Identify which cell holds the provided text, then report its [X, Y] central coordinate. 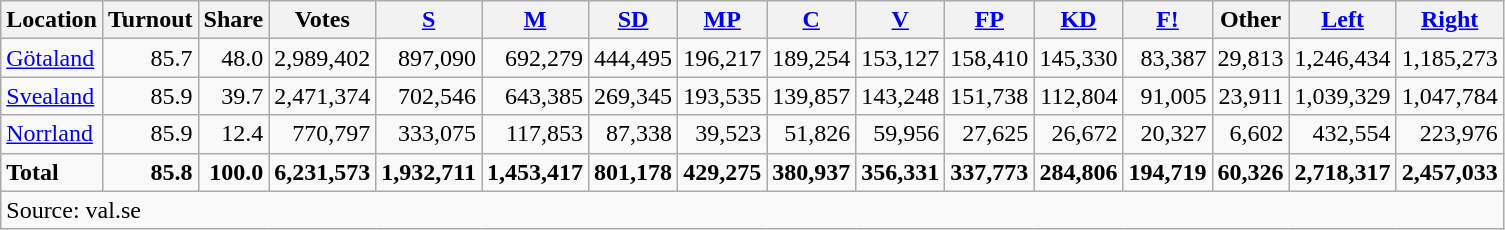
60,326 [1250, 172]
702,546 [429, 96]
193,535 [722, 96]
2,471,374 [322, 96]
85.7 [150, 58]
39.7 [234, 96]
Left [1342, 20]
M [536, 20]
1,246,434 [1342, 58]
444,495 [634, 58]
337,773 [990, 172]
87,338 [634, 134]
196,217 [722, 58]
51,826 [812, 134]
83,387 [1168, 58]
1,453,417 [536, 172]
153,127 [900, 58]
356,331 [900, 172]
380,937 [812, 172]
FP [990, 20]
643,385 [536, 96]
6,231,573 [322, 172]
1,185,273 [1450, 58]
59,956 [900, 134]
C [812, 20]
770,797 [322, 134]
151,738 [990, 96]
2,457,033 [1450, 172]
117,853 [536, 134]
143,248 [900, 96]
Votes [322, 20]
Right [1450, 20]
897,090 [429, 58]
194,719 [1168, 172]
2,989,402 [322, 58]
Total [52, 172]
145,330 [1078, 58]
91,005 [1168, 96]
MP [722, 20]
23,911 [1250, 96]
SD [634, 20]
85.8 [150, 172]
139,857 [812, 96]
Norrland [52, 134]
29,813 [1250, 58]
100.0 [234, 172]
27,625 [990, 134]
12.4 [234, 134]
429,275 [722, 172]
20,327 [1168, 134]
V [900, 20]
Götaland [52, 58]
Turnout [150, 20]
432,554 [1342, 134]
Source: val.se [752, 210]
112,804 [1078, 96]
26,672 [1078, 134]
1,039,329 [1342, 96]
Other [1250, 20]
48.0 [234, 58]
269,345 [634, 96]
1,047,784 [1450, 96]
284,806 [1078, 172]
692,279 [536, 58]
2,718,317 [1342, 172]
6,602 [1250, 134]
801,178 [634, 172]
158,410 [990, 58]
KD [1078, 20]
Share [234, 20]
39,523 [722, 134]
189,254 [812, 58]
S [429, 20]
1,932,711 [429, 172]
333,075 [429, 134]
Location [52, 20]
223,976 [1450, 134]
F! [1168, 20]
Svealand [52, 96]
